Search for the cell housing the specified text and yield its (x, y) center coordinate. 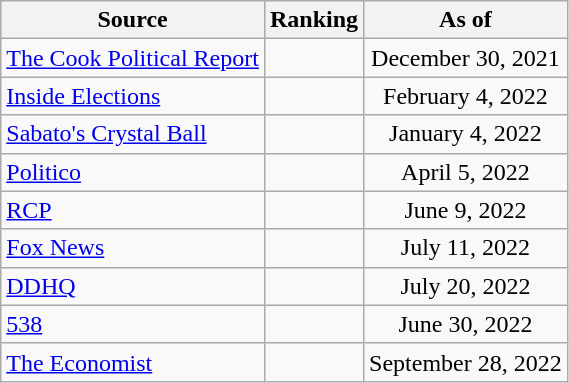
June 9, 2022 (466, 210)
July 20, 2022 (466, 286)
As of (466, 20)
September 28, 2022 (466, 362)
DDHQ (133, 286)
Inside Elections (133, 96)
538 (133, 324)
Politico (133, 172)
February 4, 2022 (466, 96)
The Cook Political Report (133, 58)
June 30, 2022 (466, 324)
December 30, 2021 (466, 58)
April 5, 2022 (466, 172)
Fox News (133, 248)
January 4, 2022 (466, 134)
Sabato's Crystal Ball (133, 134)
July 11, 2022 (466, 248)
RCP (133, 210)
Ranking (314, 20)
Source (133, 20)
The Economist (133, 362)
